Search for the cell housing the specified text and yield its (X, Y) center coordinate. 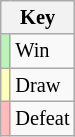
Win (42, 51)
Draw (42, 85)
Defeat (42, 118)
Key (38, 17)
